From the cell containing the given text, extract its center point as (x, y) coordinate. 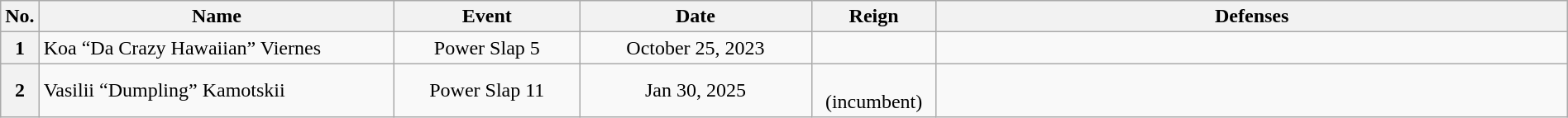
Defenses (1252, 17)
2 (20, 91)
Name (217, 17)
Date (696, 17)
Event (487, 17)
Vasilii “Dumpling” Kamotskii (217, 91)
1 (20, 48)
(incumbent) (873, 91)
Reign (873, 17)
October 25, 2023 (696, 48)
Power Slap 11 (487, 91)
Power Slap 5 (487, 48)
No. (20, 17)
Koa “Da Crazy Hawaiian” Viernes (217, 48)
Jan 30, 2025 (696, 91)
